For the text-containing cell, return its midpoint in [x, y] coordinate format. 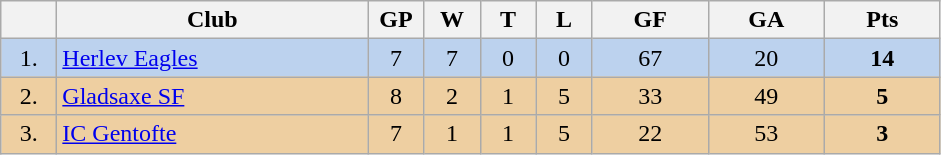
22 [650, 134]
Club [212, 20]
L [564, 20]
14 [882, 58]
GP [396, 20]
IC Gentofte [212, 134]
67 [650, 58]
Herlev Eagles [212, 58]
2. [29, 96]
8 [396, 96]
2 [452, 96]
33 [650, 96]
20 [766, 58]
W [452, 20]
3. [29, 134]
49 [766, 96]
GA [766, 20]
GF [650, 20]
53 [766, 134]
Gladsaxe SF [212, 96]
1. [29, 58]
3 [882, 134]
Pts [882, 20]
T [508, 20]
